Capture the cell that displays the provided text and extract its [x, y] central coordinate. 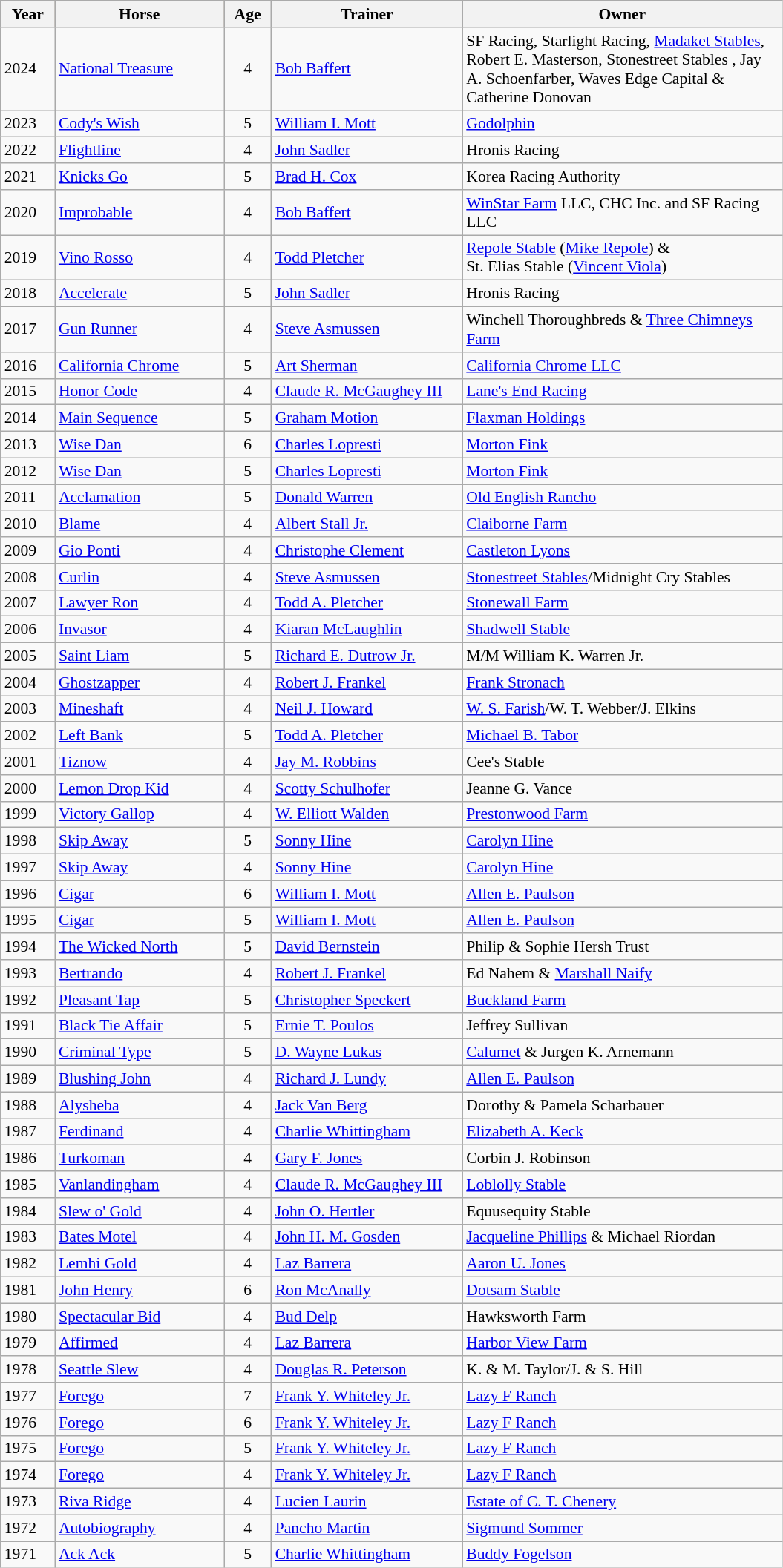
2001 [28, 762]
1996 [28, 894]
M/M William K. Warren Jr. [622, 656]
Buckland Farm [622, 1000]
Pleasant Tap [140, 1000]
Left Bank [140, 736]
Ed Nahem & Marshall Naify [622, 973]
Pancho Martin [367, 1528]
1974 [28, 1475]
Graham Motion [367, 418]
Knicks Go [140, 177]
Invasor [140, 630]
7 [248, 1396]
Acclamation [140, 498]
Vino Rosso [140, 258]
2007 [28, 603]
Ferdinand [140, 1132]
Tiznow [140, 762]
Dorothy & Pamela Scharbauer [622, 1105]
National Treasure [140, 69]
K. & M. Taylor/J. & S. Hill [622, 1370]
2004 [28, 682]
Gun Runner [140, 329]
2000 [28, 788]
1972 [28, 1528]
1991 [28, 1026]
Bertrando [140, 973]
Spectacular Bid [140, 1317]
Curlin [140, 577]
2008 [28, 577]
2023 [28, 124]
2019 [28, 258]
Trainer [367, 14]
Elizabeth A. Keck [622, 1132]
2003 [28, 709]
Loblolly Stable [622, 1185]
WinStar Farm LLC, CHC Inc. and SF Racing LLC [622, 212]
David Bernstein [367, 947]
1999 [28, 814]
Christopher Speckert [367, 1000]
Christophe Clement [367, 550]
Gio Ponti [140, 550]
1978 [28, 1370]
1988 [28, 1105]
Corbin J. Robinson [622, 1159]
Donald Warren [367, 498]
1989 [28, 1079]
1983 [28, 1237]
Victory Gallop [140, 814]
California Chrome LLC [622, 366]
1979 [28, 1343]
2010 [28, 524]
Richard J. Lundy [367, 1079]
2016 [28, 366]
Turkoman [140, 1159]
2018 [28, 294]
Dotsam Stable [622, 1291]
Main Sequence [140, 418]
Year [28, 14]
Brad H. Cox [367, 177]
Horse [140, 14]
Blame [140, 524]
Stonestreet Stables/Midnight Cry Stables [622, 577]
1971 [28, 1555]
Blushing John [140, 1079]
Art Sherman [367, 366]
Buddy Fogelson [622, 1555]
2017 [28, 329]
Autobiography [140, 1528]
Lane's End Racing [622, 392]
Frank Stronach [622, 682]
Jacqueline Phillips & Michael Riordan [622, 1237]
1987 [28, 1132]
1977 [28, 1396]
2006 [28, 630]
2013 [28, 445]
Riva Ridge [140, 1502]
Ron McAnally [367, 1291]
Bates Motel [140, 1237]
1982 [28, 1264]
Alysheba [140, 1105]
Michael B. Tabor [622, 736]
Cody's Wish [140, 124]
Jack Van Berg [367, 1105]
2022 [28, 151]
John H. M. Gosden [367, 1237]
Affirmed [140, 1343]
1992 [28, 1000]
SF Racing, Starlight Racing, Madaket Stables, Robert E. Masterson, Stonestreet Stables , Jay A. Schoenfarber, Waves Edge Capital & Catherine Donovan [622, 69]
1994 [28, 947]
Sigmund Sommer [622, 1528]
Vanlandingham [140, 1185]
Lemon Drop Kid [140, 788]
California Chrome [140, 366]
1990 [28, 1053]
Philip & Sophie Hersh Trust [622, 947]
2005 [28, 656]
Seattle Slew [140, 1370]
Black Tie Affair [140, 1026]
W. Elliott Walden [367, 814]
Winchell Thoroughbreds & Three Chimneys Farm [622, 329]
1998 [28, 841]
Harbor View Farm [622, 1343]
Jeffrey Sullivan [622, 1026]
2012 [28, 471]
Owner [622, 14]
Korea Racing Authority [622, 177]
1980 [28, 1317]
Lawyer Ron [140, 603]
John O. Hertler [367, 1211]
2020 [28, 212]
Age [248, 14]
Kiaran McLaughlin [367, 630]
2002 [28, 736]
W. S. Farish/W. T. Webber/J. Elkins [622, 709]
Cee's Stable [622, 762]
1976 [28, 1423]
Scotty Schulhofer [367, 788]
Godolphin [622, 124]
1986 [28, 1159]
Castleton Lyons [622, 550]
Criminal Type [140, 1053]
Neil J. Howard [367, 709]
2021 [28, 177]
Honor Code [140, 392]
Todd Pletcher [367, 258]
The Wicked North [140, 947]
D. Wayne Lukas [367, 1053]
Improbable [140, 212]
1984 [28, 1211]
Mineshaft [140, 709]
Repole Stable (Mike Repole) & St. Elias Stable (Vincent Viola) [622, 258]
Albert Stall Jr. [367, 524]
Prestonwood Farm [622, 814]
2015 [28, 392]
Douglas R. Peterson [367, 1370]
Bud Delp [367, 1317]
Ernie T. Poulos [367, 1026]
Lemhi Gold [140, 1264]
1995 [28, 920]
Shadwell Stable [622, 630]
1985 [28, 1185]
Accelerate [140, 294]
John Henry [140, 1291]
Claiborne Farm [622, 524]
Estate of C. T. Chenery [622, 1502]
2024 [28, 69]
2009 [28, 550]
Gary F. Jones [367, 1159]
Ghostzapper [140, 682]
Ack Ack [140, 1555]
2014 [28, 418]
Jeanne G. Vance [622, 788]
Aaron U. Jones [622, 1264]
Hawksworth Farm [622, 1317]
Stonewall Farm [622, 603]
Equusequity Stable [622, 1211]
Lucien Laurin [367, 1502]
Old English Rancho [622, 498]
Slew o' Gold [140, 1211]
Flightline [140, 151]
1975 [28, 1449]
Flaxman Holdings [622, 418]
1993 [28, 973]
1981 [28, 1291]
2011 [28, 498]
Saint Liam [140, 656]
Jay M. Robbins [367, 762]
Richard E. Dutrow Jr. [367, 656]
1973 [28, 1502]
1997 [28, 868]
Calumet & Jurgen K. Arnemann [622, 1053]
